Determine the (X, Y) coordinate at the center of the cell enclosing the given text.  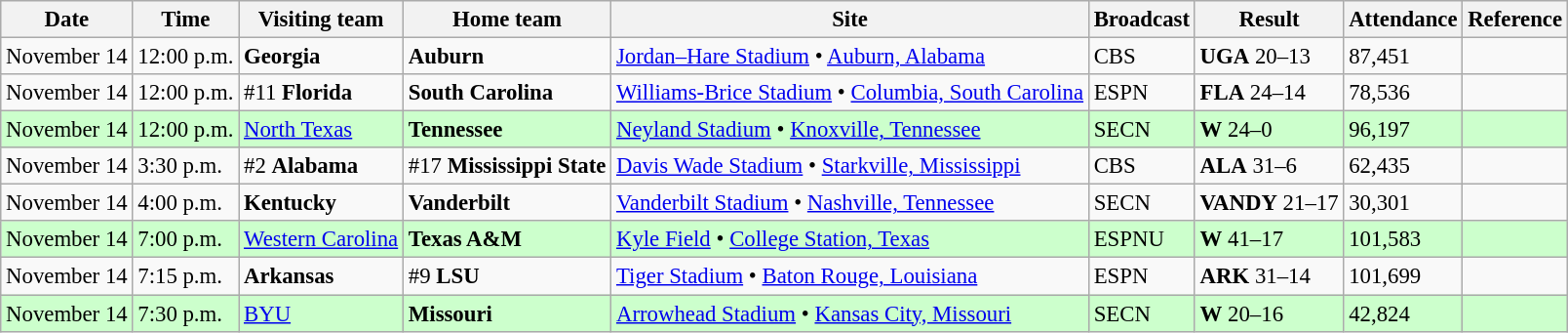
Williams-Brice Stadium • Columbia, South Carolina (850, 93)
78,536 (1403, 93)
Kyle Field • College Station, Texas (850, 239)
Georgia (322, 57)
Neyland Stadium • Knoxville, Tennessee (850, 130)
96,197 (1403, 130)
7:15 p.m. (185, 276)
7:30 p.m. (185, 313)
Vanderbilt Stadium • Nashville, Tennessee (850, 203)
#9 LSU (507, 276)
Time (185, 20)
3:30 p.m. (185, 166)
Home team (507, 20)
South Carolina (507, 93)
7:00 p.m. (185, 239)
30,301 (1403, 203)
W 24–0 (1270, 130)
Arkansas (322, 276)
FLA 24–14 (1270, 93)
UGA 20–13 (1270, 57)
North Texas (322, 130)
Attendance (1403, 20)
62,435 (1403, 166)
Result (1270, 20)
Missouri (507, 313)
Tiger Stadium • Baton Rouge, Louisiana (850, 276)
Date (66, 20)
4:00 p.m. (185, 203)
87,451 (1403, 57)
W 20–16 (1270, 313)
Texas A&M (507, 239)
Broadcast (1141, 20)
Tennessee (507, 130)
Visiting team (322, 20)
Vanderbilt (507, 203)
Arrowhead Stadium • Kansas City, Missouri (850, 313)
42,824 (1403, 313)
W 41–17 (1270, 239)
#11 Florida (322, 93)
ESPNU (1141, 239)
#2 Alabama (322, 166)
Auburn (507, 57)
Site (850, 20)
ALA 31–6 (1270, 166)
VANDY 21–17 (1270, 203)
Western Carolina (322, 239)
Jordan–Hare Stadium • Auburn, Alabama (850, 57)
Reference (1515, 20)
101,583 (1403, 239)
ARK 31–14 (1270, 276)
101,699 (1403, 276)
#17 Mississippi State (507, 166)
Kentucky (322, 203)
BYU (322, 313)
Davis Wade Stadium • Starkville, Mississippi (850, 166)
